Output the [X, Y] coordinate of the center of the cell containing the given text.  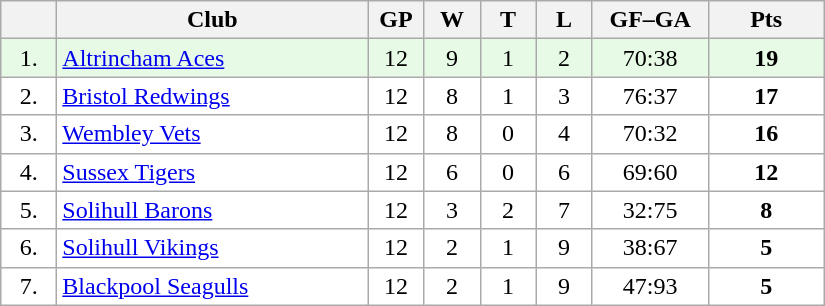
2. [29, 96]
17 [766, 96]
Solihull Vikings [212, 248]
4 [564, 134]
70:38 [650, 58]
Altrincham Aces [212, 58]
3. [29, 134]
Bristol Redwings [212, 96]
1. [29, 58]
19 [766, 58]
76:37 [650, 96]
38:67 [650, 248]
GF–GA [650, 20]
Wembley Vets [212, 134]
5. [29, 210]
Blackpool Seagulls [212, 286]
6. [29, 248]
70:32 [650, 134]
T [508, 20]
69:60 [650, 172]
47:93 [650, 286]
Solihull Barons [212, 210]
GP [396, 20]
Club [212, 20]
W [452, 20]
16 [766, 134]
4. [29, 172]
Sussex Tigers [212, 172]
7 [564, 210]
32:75 [650, 210]
L [564, 20]
Pts [766, 20]
7. [29, 286]
